Locate the cell with the specified text and output its [X, Y] center coordinate. 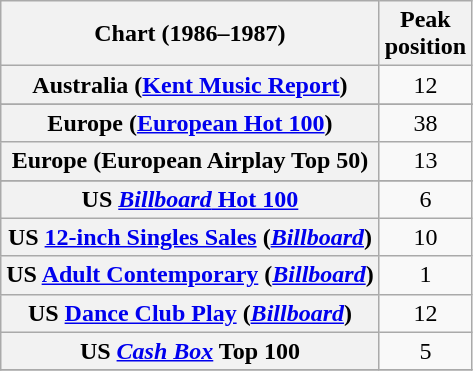
US Cash Box Top 100 [190, 351]
1 [425, 275]
5 [425, 351]
Chart (1986–1987) [190, 34]
6 [425, 199]
US Billboard Hot 100 [190, 199]
US Dance Club Play (Billboard) [190, 313]
10 [425, 237]
Australia (Kent Music Report) [190, 85]
Europe (European Hot 100) [190, 123]
13 [425, 161]
38 [425, 123]
Peakposition [425, 34]
Europe (European Airplay Top 50) [190, 161]
US Adult Contemporary (Billboard) [190, 275]
US 12-inch Singles Sales (Billboard) [190, 237]
